Find where the given text appears and provide that cell's center as [X, Y] coordinate. 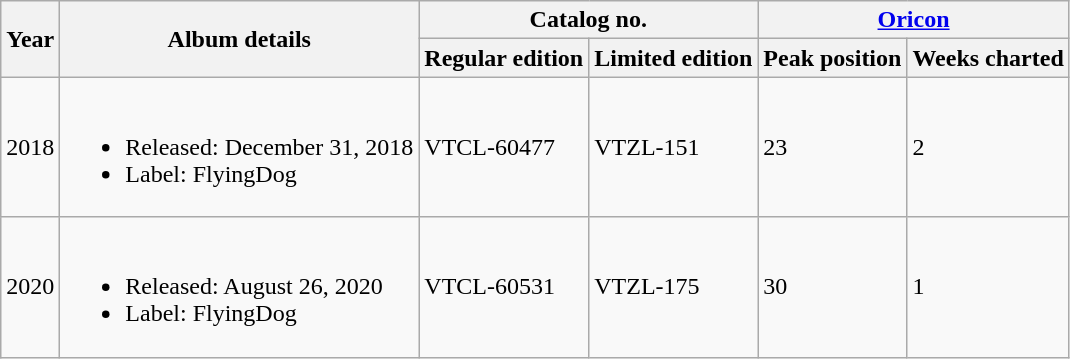
Released: August 26, 2020Label: FlyingDog [240, 287]
VTZL-151 [674, 147]
2018 [30, 147]
VTCL-60477 [504, 147]
Limited edition [674, 58]
Album details [240, 39]
Released: December 31, 2018Label: FlyingDog [240, 147]
30 [832, 287]
Year [30, 39]
VTZL-175 [674, 287]
2020 [30, 287]
Oricon [914, 20]
VTCL-60531 [504, 287]
2 [988, 147]
Catalog no. [588, 20]
Peak position [832, 58]
Regular edition [504, 58]
1 [988, 287]
23 [832, 147]
Weeks charted [988, 58]
